Return the [X, Y] coordinate for the center point of the cell that contains the specified text.  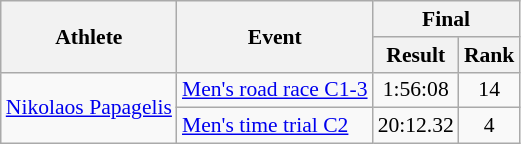
Athlete [89, 36]
Men's time trial C2 [275, 126]
Rank [490, 55]
Men's road race C1-3 [275, 90]
Result [416, 55]
20:12.32 [416, 126]
Nikolaos Papagelis [89, 108]
Final [446, 19]
4 [490, 126]
Event [275, 36]
14 [490, 90]
1:56:08 [416, 90]
